Output the (x, y) coordinate of the center of the cell containing the given text.  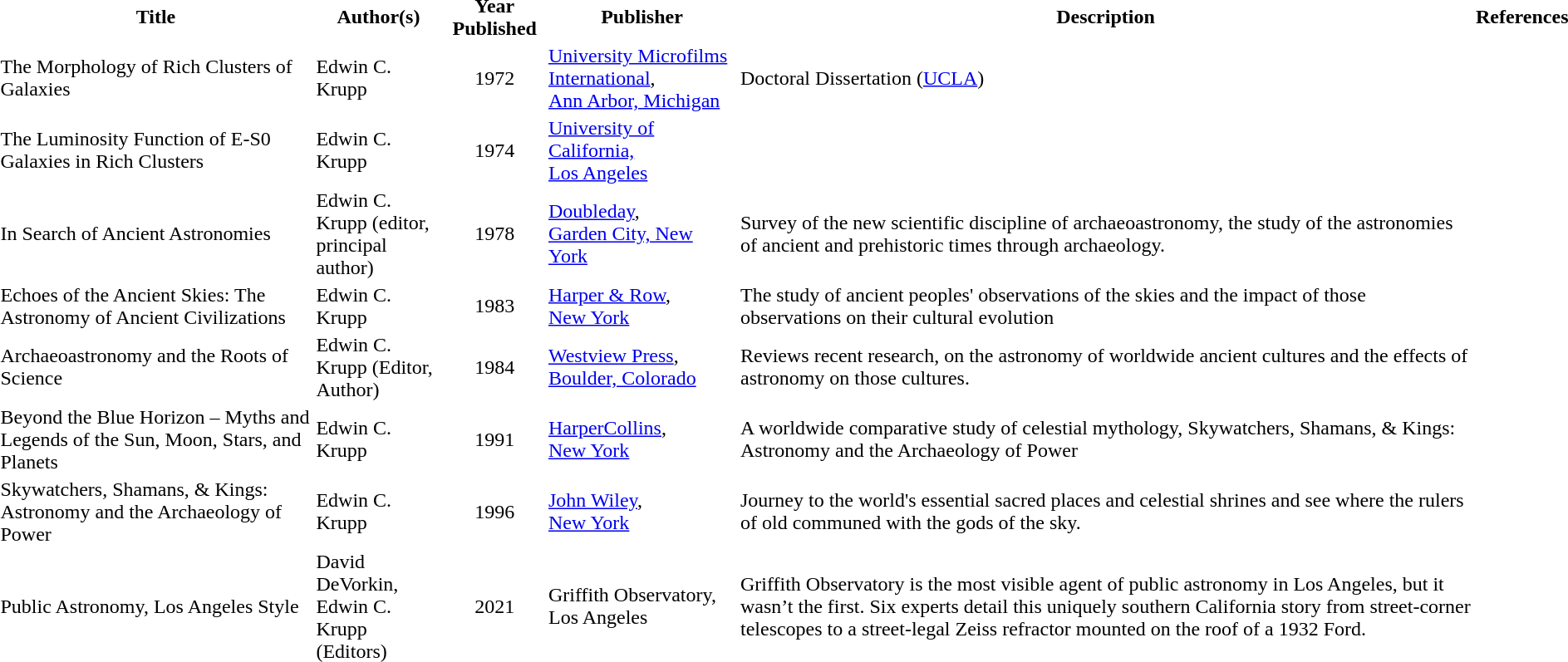
Westview Press,Boulder, Colorado (641, 367)
1983 (495, 306)
University of California,Los Angeles (641, 150)
Edwin C. Krupp (Editor, Author) (379, 367)
Reviews recent research, on the astronomy of worldwide ancient cultures and the effects of astronomy on those cultures. (1105, 367)
HarperCollins,New York (641, 439)
1974 (495, 150)
Journey to the world's essential sacred places and celestial shrines and see where the rulers of old communed with the gods of the sky. (1105, 512)
A worldwide comparative study of celestial mythology, Skywatchers, Shamans, & Kings: Astronomy and the Archaeology of Power (1105, 439)
Survey of the new scientific discipline of archaeoastronomy, the study of the astronomies of ancient and prehistoric times through archaeology. (1105, 234)
Doctoral Dissertation (UCLA) (1105, 78)
1978 (495, 234)
1972 (495, 78)
1996 (495, 512)
1991 (495, 439)
University Microfilms International,Ann Arbor, Michigan (641, 78)
Harper & Row,New York (641, 306)
The study of ancient peoples' observations of the skies and the impact of those observations on their cultural evolution (1105, 306)
Doubleday,Garden City, New York (641, 234)
John Wiley,New York (641, 512)
Edwin C. Krupp (editor, principal author) (379, 234)
1984 (495, 367)
